Determine the [x, y] coordinate at the center of the cell enclosing the given text.  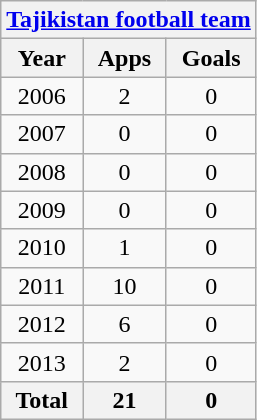
2007 [42, 134]
Tajikistan football team [129, 20]
Apps [124, 58]
Year [42, 58]
Total [42, 400]
2008 [42, 172]
2009 [42, 210]
2012 [42, 324]
6 [124, 324]
21 [124, 400]
10 [124, 286]
2013 [42, 362]
2011 [42, 286]
Goals [211, 58]
2010 [42, 248]
2006 [42, 96]
1 [124, 248]
